Identify which cell holds the provided text, then report its [x, y] central coordinate. 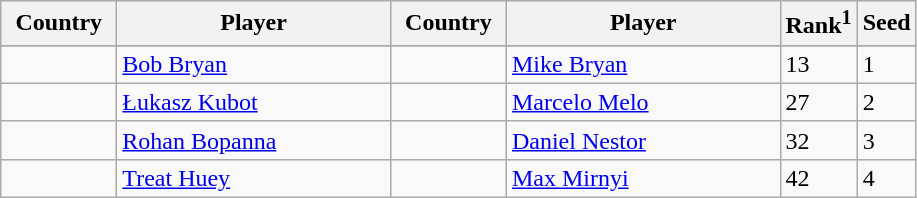
Daniel Nestor [643, 140]
3 [886, 140]
1 [886, 64]
42 [818, 178]
Mike Bryan [643, 64]
Bob Bryan [254, 64]
Max Mirnyi [643, 178]
4 [886, 178]
27 [818, 102]
2 [886, 102]
Rank1 [818, 24]
Rohan Bopanna [254, 140]
Seed [886, 24]
13 [818, 64]
Łukasz Kubot [254, 102]
Marcelo Melo [643, 102]
Treat Huey [254, 178]
32 [818, 140]
